For the text-containing cell, return its midpoint in (X, Y) coordinate format. 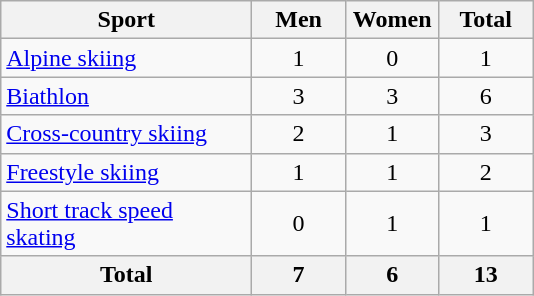
Men (299, 20)
Women (392, 20)
Freestyle skiing (126, 172)
13 (486, 275)
Sport (126, 20)
Short track speed skating (126, 224)
Alpine skiing (126, 58)
Biathlon (126, 96)
Cross-country skiing (126, 134)
7 (299, 275)
